Pinpoint the cell where the given text exists, returning its [x, y] midpoint coordinate. 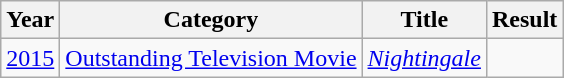
Year [30, 20]
2015 [30, 58]
Outstanding Television Movie [211, 58]
Result [524, 20]
Nightingale [424, 58]
Category [211, 20]
Title [424, 20]
